Provide the (X, Y) coordinate of the cell's center where the given text is located.  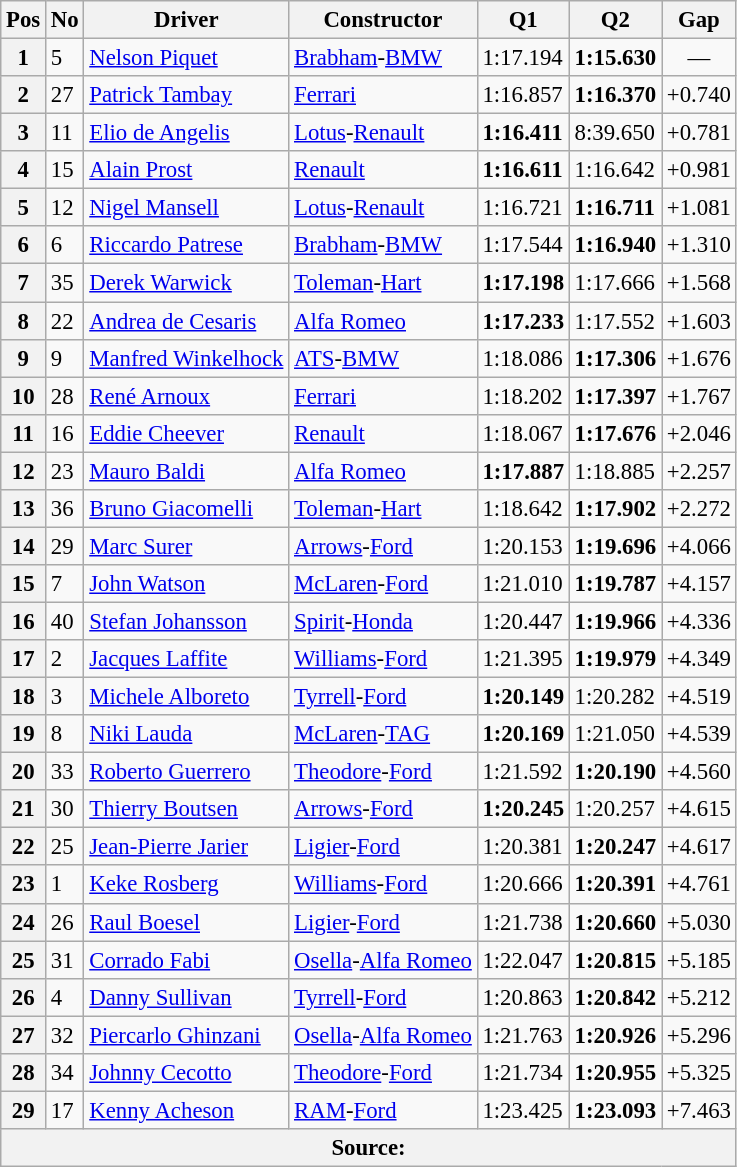
+4.761 (700, 885)
Riccardo Patrese (186, 245)
1:21.050 (615, 734)
1:20.190 (615, 772)
RAM-Ford (383, 1110)
+4.157 (700, 584)
+0.981 (700, 170)
30 (65, 809)
Gap (700, 20)
Marc Surer (186, 546)
+4.560 (700, 772)
35 (65, 283)
Nelson Piquet (186, 58)
+1.603 (700, 321)
18 (24, 697)
ATS-BMW (383, 358)
+4.336 (700, 621)
Nigel Mansell (186, 208)
McLaren-Ford (383, 584)
1:20.257 (615, 809)
14 (24, 546)
1:20.842 (615, 997)
1:17.306 (615, 358)
Keke Rosberg (186, 885)
Stefan Johansson (186, 621)
1:18.642 (523, 509)
31 (65, 960)
+2.257 (700, 471)
Mauro Baldi (186, 471)
1:16.711 (615, 208)
1:16.642 (615, 170)
Corrado Fabi (186, 960)
40 (65, 621)
+1.568 (700, 283)
1:18.885 (615, 471)
1:21.010 (523, 584)
+0.781 (700, 133)
1:20.381 (523, 847)
1:20.863 (523, 997)
Jean-Pierre Jarier (186, 847)
1:17.397 (615, 396)
+5.325 (700, 1073)
1:16.857 (523, 95)
33 (65, 772)
No (65, 20)
— (700, 58)
36 (65, 509)
Elio de Angelis (186, 133)
19 (24, 734)
+1.676 (700, 358)
1:20.926 (615, 1035)
+1.310 (700, 245)
Q2 (615, 20)
1:20.153 (523, 546)
+5.212 (700, 997)
1:20.391 (615, 885)
1:20.247 (615, 847)
Driver (186, 20)
1:20.955 (615, 1073)
+4.066 (700, 546)
1:20.149 (523, 697)
+0.740 (700, 95)
1:23.425 (523, 1110)
1:17.887 (523, 471)
Patrick Tambay (186, 95)
1:21.763 (523, 1035)
Eddie Cheever (186, 433)
1:20.245 (523, 809)
René Arnoux (186, 396)
1:17.676 (615, 433)
1:20.282 (615, 697)
1:17.233 (523, 321)
1:19.696 (615, 546)
32 (65, 1035)
34 (65, 1073)
20 (24, 772)
+4.539 (700, 734)
1:20.447 (523, 621)
8:39.650 (615, 133)
Constructor (383, 20)
1:15.630 (615, 58)
Michele Alboreto (186, 697)
1:17.198 (523, 283)
24 (24, 922)
+4.349 (700, 659)
1:21.738 (523, 922)
1:19.787 (615, 584)
10 (24, 396)
1:19.966 (615, 621)
1:16.411 (523, 133)
1:20.169 (523, 734)
1:20.660 (615, 922)
21 (24, 809)
Thierry Boutsen (186, 809)
+5.185 (700, 960)
+7.463 (700, 1110)
13 (24, 509)
1:17.666 (615, 283)
+1.081 (700, 208)
+4.615 (700, 809)
Roberto Guerrero (186, 772)
+4.519 (700, 697)
Raul Boesel (186, 922)
Kenny Acheson (186, 1110)
1:16.370 (615, 95)
1:23.093 (615, 1110)
1:17.194 (523, 58)
1:21.592 (523, 772)
+2.272 (700, 509)
1:20.666 (523, 885)
1:16.721 (523, 208)
Bruno Giacomelli (186, 509)
Source: (369, 1148)
1:16.940 (615, 245)
1:20.815 (615, 960)
1:16.611 (523, 170)
Alain Prost (186, 170)
1:22.047 (523, 960)
1:19.979 (615, 659)
1:18.067 (523, 433)
1:21.395 (523, 659)
Spirit-Honda (383, 621)
1:18.086 (523, 358)
1:17.544 (523, 245)
Jacques Laffite (186, 659)
Q1 (523, 20)
+5.030 (700, 922)
Pos (24, 20)
+2.046 (700, 433)
1:18.202 (523, 396)
Derek Warwick (186, 283)
John Watson (186, 584)
Niki Lauda (186, 734)
Johnny Cecotto (186, 1073)
1:17.902 (615, 509)
Andrea de Cesaris (186, 321)
McLaren-TAG (383, 734)
1:17.552 (615, 321)
Piercarlo Ghinzani (186, 1035)
+4.617 (700, 847)
+5.296 (700, 1035)
Danny Sullivan (186, 997)
+1.767 (700, 396)
Manfred Winkelhock (186, 358)
1:21.734 (523, 1073)
